For the text-containing cell, return its midpoint in (X, Y) coordinate format. 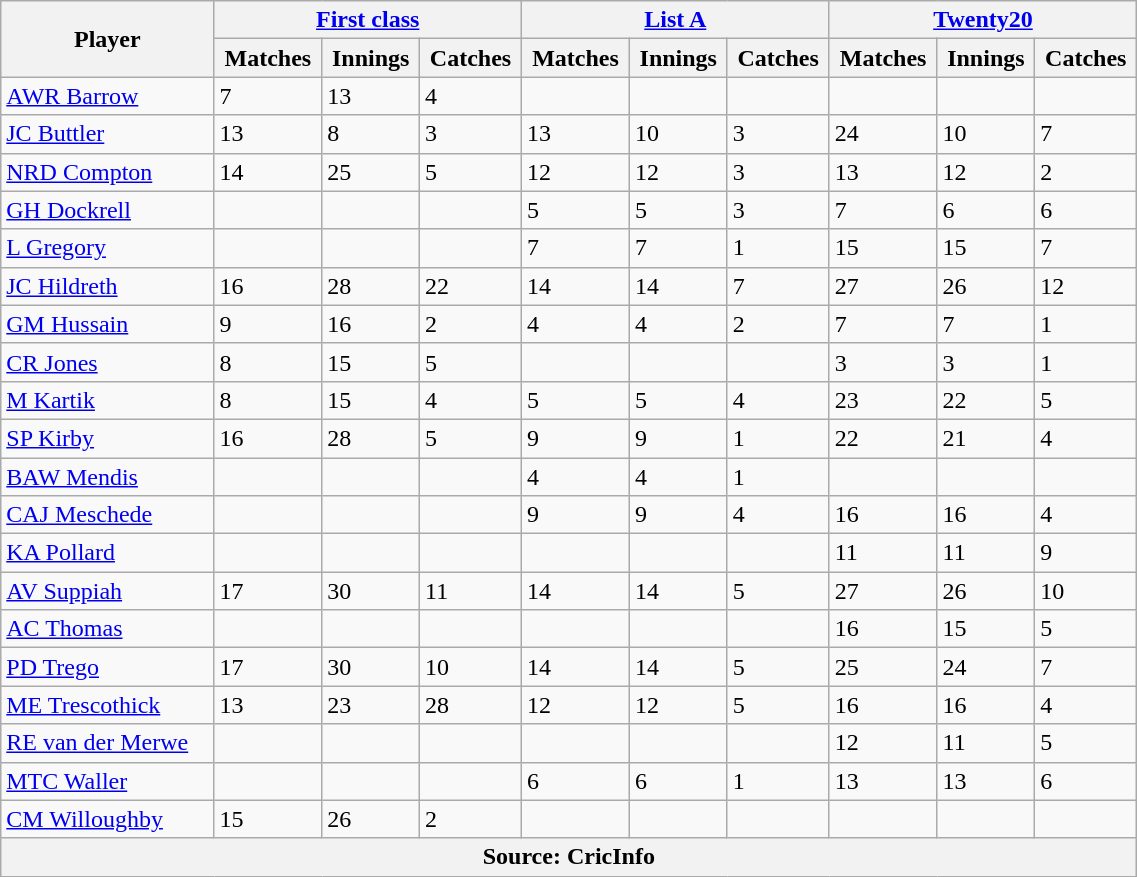
AV Suppiah (108, 591)
ME Trescothick (108, 705)
L Gregory (108, 248)
JC Buttler (108, 134)
GH Dockrell (108, 210)
AWR Barrow (108, 96)
SP Kirby (108, 438)
CR Jones (108, 362)
Source: CricInfo (569, 857)
M Kartik (108, 400)
NRD Compton (108, 172)
CM Willoughby (108, 819)
First class (368, 20)
PD Trego (108, 667)
BAW Mendis (108, 477)
List A (676, 20)
JC Hildreth (108, 286)
AC Thomas (108, 629)
CAJ Meschede (108, 515)
Twenty20 (983, 20)
Player (108, 39)
RE van der Merwe (108, 743)
GM Hussain (108, 324)
21 (986, 438)
MTC Waller (108, 781)
KA Pollard (108, 553)
